For the text-containing cell, return its midpoint in (X, Y) coordinate format. 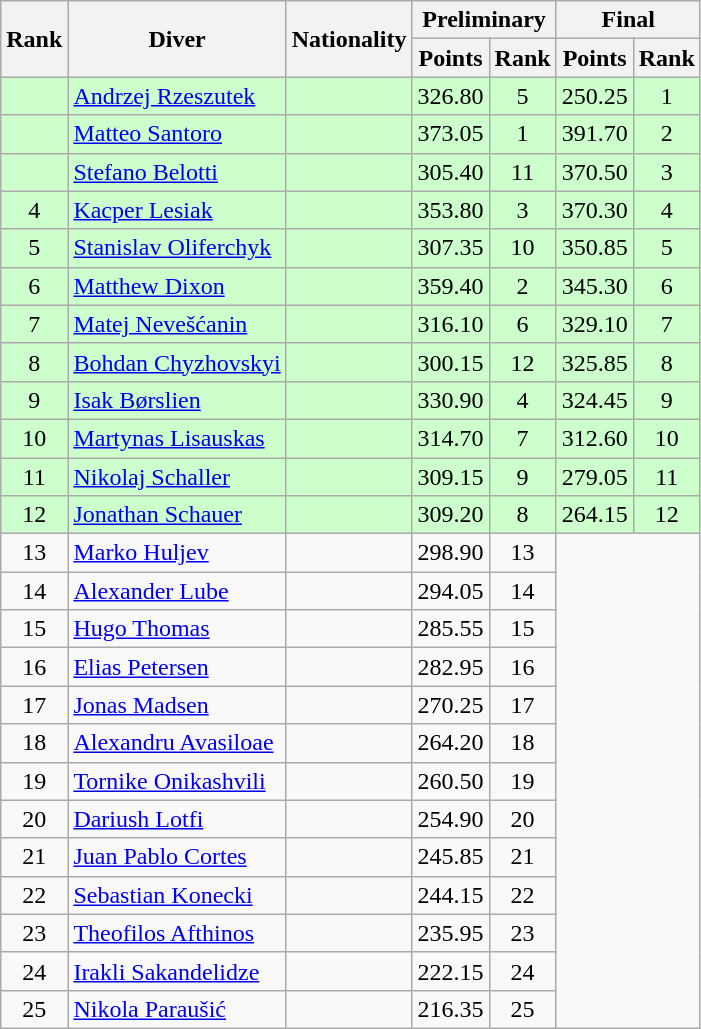
325.85 (594, 362)
324.45 (594, 400)
353.80 (450, 210)
264.20 (450, 743)
216.35 (450, 1009)
305.40 (450, 172)
316.10 (450, 324)
270.25 (450, 705)
Matej Nevešćanin (177, 324)
285.55 (450, 629)
330.90 (450, 400)
309.15 (450, 477)
314.70 (450, 438)
Kacper Lesiak (177, 210)
294.05 (450, 591)
300.15 (450, 362)
222.15 (450, 971)
298.90 (450, 553)
244.15 (450, 895)
350.85 (594, 248)
Nikolaj Schaller (177, 477)
279.05 (594, 477)
359.40 (450, 286)
Alexander Lube (177, 591)
Isak Børslien (177, 400)
345.30 (594, 286)
260.50 (450, 781)
391.70 (594, 134)
Marko Huljev (177, 553)
Jonathan Schauer (177, 515)
Final (628, 20)
Matteo Santoro (177, 134)
Stanislav Oliferchyk (177, 248)
235.95 (450, 933)
312.60 (594, 438)
Stefano Belotti (177, 172)
Dariush Lotfi (177, 819)
307.35 (450, 248)
Nikola Paraušić (177, 1009)
Irakli Sakandelidze (177, 971)
Elias Petersen (177, 667)
Hugo Thomas (177, 629)
Bohdan Chyzhovskyi (177, 362)
329.10 (594, 324)
Preliminary (484, 20)
Tornike Onikashvili (177, 781)
Nationality (349, 39)
Andrzej Rzeszutek (177, 96)
326.80 (450, 96)
Sebastian Konecki (177, 895)
370.50 (594, 172)
282.95 (450, 667)
370.30 (594, 210)
Alexandru Avasiloae (177, 743)
250.25 (594, 96)
Juan Pablo Cortes (177, 857)
245.85 (450, 857)
Jonas Madsen (177, 705)
Martynas Lisauskas (177, 438)
Matthew Dixon (177, 286)
Theofilos Afthinos (177, 933)
264.15 (594, 515)
373.05 (450, 134)
Diver (177, 39)
309.20 (450, 515)
254.90 (450, 819)
